Detect which cell encompasses the target text, then output its [X, Y] center coordinate. 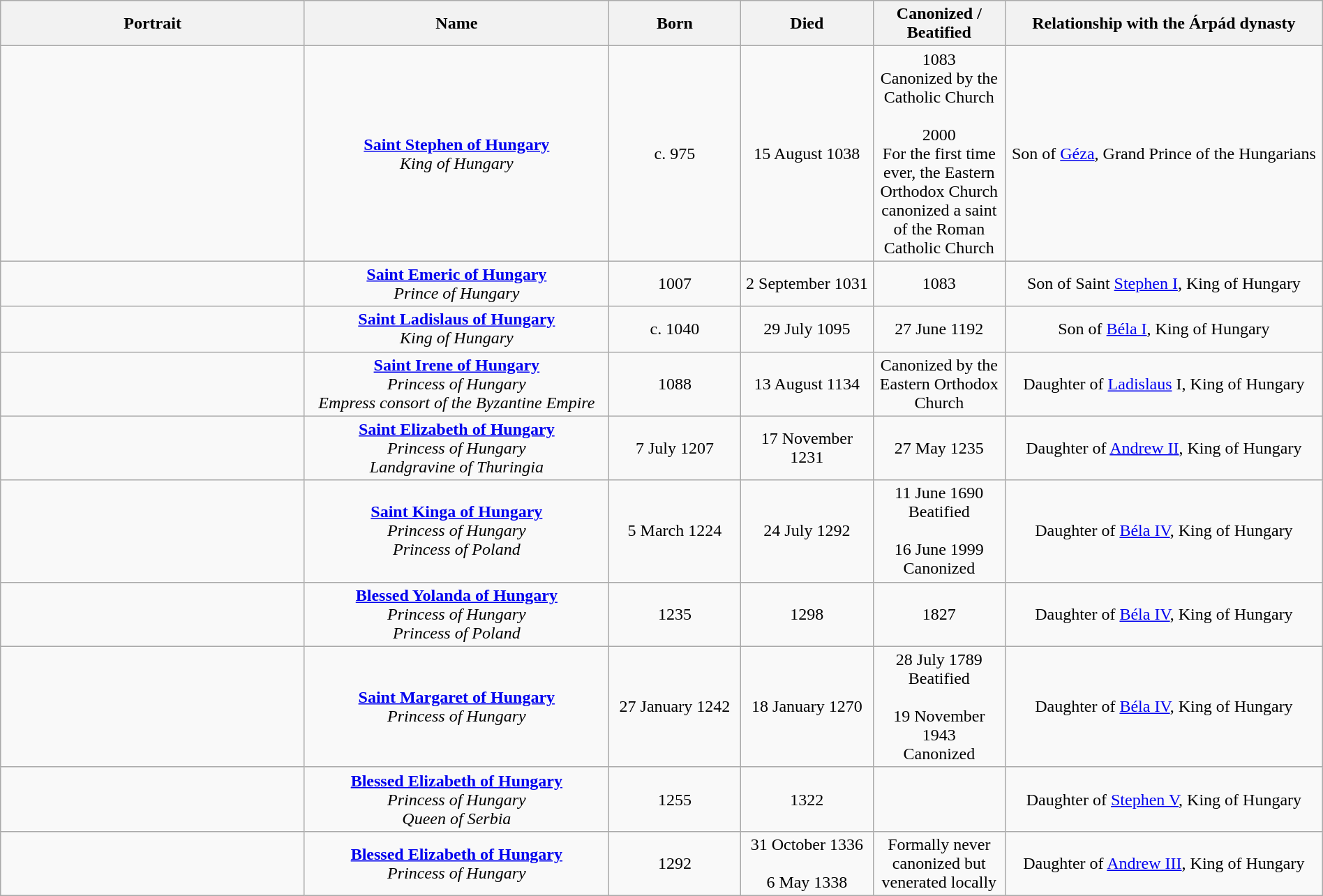
1298 [807, 614]
1083Canonized by the Catholic Church2000For the first time ever, the Eastern Orthodox Church canonized a saint of the Roman Catholic Church [939, 154]
Born [674, 24]
1292 [674, 863]
Daughter of Stephen V, King of Hungary [1164, 799]
Name [456, 24]
11 June 1690Beatified16 June 1999Canonized [939, 531]
Son of Béla I, King of Hungary [1164, 329]
Son of Saint Stephen I, King of Hungary [1164, 283]
Saint Stephen of HungaryKing of Hungary [456, 154]
Canonized by the Eastern Orthodox Church [939, 384]
28 July 1789Beatified19 November 1943Canonized [939, 706]
1083 [939, 283]
31 October 13366 May 1338 [807, 863]
Daughter of Andrew II, King of Hungary [1164, 448]
Died [807, 24]
1235 [674, 614]
24 July 1292 [807, 531]
18 January 1270 [807, 706]
17 November 1231 [807, 448]
5 March 1224 [674, 531]
Saint Ladislaus of HungaryKing of Hungary [456, 329]
Canonized / Beatified [939, 24]
29 July 1095 [807, 329]
Formally never canonized but venerated locally [939, 863]
27 May 1235 [939, 448]
c. 975 [674, 154]
1322 [807, 799]
c. 1040 [674, 329]
27 June 1192 [939, 329]
2 September 1031 [807, 283]
Saint Irene of HungaryPrincess of HungaryEmpress consort of the Byzantine Empire [456, 384]
Daughter of Ladislaus I, King of Hungary [1164, 384]
1827 [939, 614]
1255 [674, 799]
1088 [674, 384]
Blessed Yolanda of HungaryPrincess of HungaryPrincess of Poland [456, 614]
Saint Kinga of HungaryPrincess of HungaryPrincess of Poland [456, 531]
15 August 1038 [807, 154]
27 January 1242 [674, 706]
Daughter of Andrew III, King of Hungary [1164, 863]
7 July 1207 [674, 448]
Relationship with the Árpád dynasty [1164, 24]
Saint Emeric of HungaryPrince of Hungary [456, 283]
Portrait [153, 24]
1007 [674, 283]
Son of Géza, Grand Prince of the Hungarians [1164, 154]
Blessed Elizabeth of HungaryPrincess of HungaryQueen of Serbia [456, 799]
Saint Elizabeth of HungaryPrincess of HungaryLandgravine of Thuringia [456, 448]
Saint Margaret of HungaryPrincess of Hungary [456, 706]
Blessed Elizabeth of HungaryPrincess of Hungary [456, 863]
13 August 1134 [807, 384]
